Determine the [X, Y] coordinate at the center of the cell enclosing the given text.  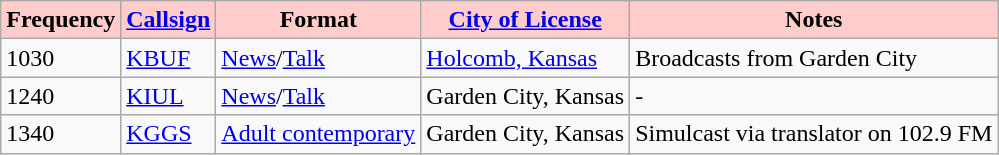
Holcomb, Kansas [526, 58]
Notes [814, 20]
Frequency [61, 20]
Simulcast via translator on 102.9 FM [814, 134]
- [814, 96]
1340 [61, 134]
KIUL [168, 96]
Broadcasts from Garden City [814, 58]
1240 [61, 96]
KBUF [168, 58]
City of License [526, 20]
Adult contemporary [318, 134]
Callsign [168, 20]
Format [318, 20]
1030 [61, 58]
KGGS [168, 134]
